Search for the cell housing the specified text and yield its (x, y) center coordinate. 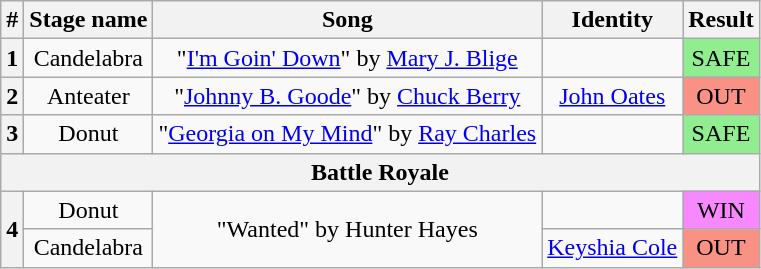
Identity (612, 20)
1 (12, 58)
Keyshia Cole (612, 248)
"I'm Goin' Down" by Mary J. Blige (348, 58)
"Georgia on My Mind" by Ray Charles (348, 134)
Battle Royale (380, 172)
2 (12, 96)
John Oates (612, 96)
Anteater (88, 96)
"Wanted" by Hunter Hayes (348, 229)
Song (348, 20)
WIN (721, 210)
"Johnny B. Goode" by Chuck Berry (348, 96)
# (12, 20)
Stage name (88, 20)
Result (721, 20)
4 (12, 229)
3 (12, 134)
